Provide the (X, Y) coordinate of the cell's center where the given text is located.  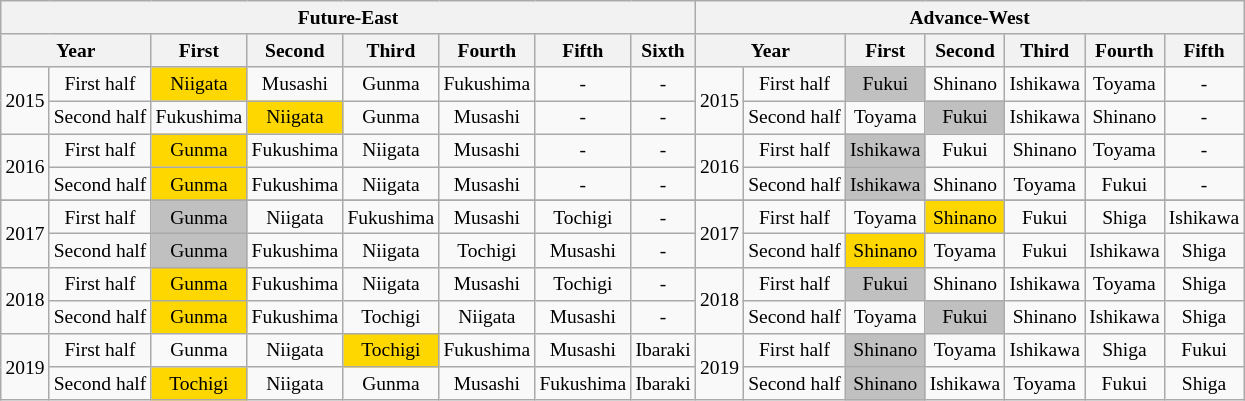
Future-East (348, 18)
Advance-West (970, 18)
Sixth (663, 50)
